Extract the [x, y] coordinate from the center of the cell holding the provided text.  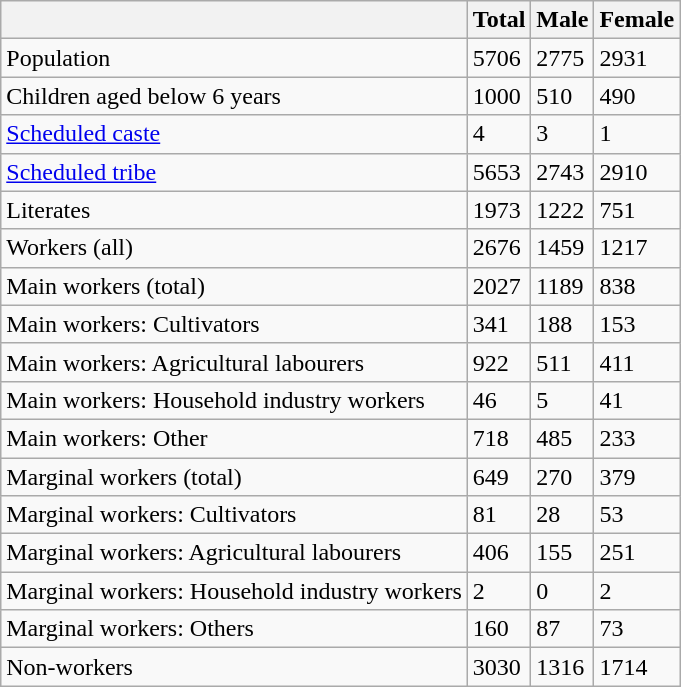
511 [562, 362]
2743 [562, 172]
233 [637, 438]
Marginal workers: Cultivators [234, 515]
Marginal workers (total) [234, 477]
341 [499, 324]
153 [637, 324]
Scheduled tribe [234, 172]
0 [562, 591]
Children aged below 6 years [234, 96]
81 [499, 515]
Main workers: Cultivators [234, 324]
160 [499, 629]
155 [562, 553]
485 [562, 438]
1 [637, 134]
1714 [637, 667]
379 [637, 477]
251 [637, 553]
Main workers (total) [234, 286]
270 [562, 477]
Main workers: Other [234, 438]
Main workers: Agricultural labourers [234, 362]
1189 [562, 286]
411 [637, 362]
188 [562, 324]
5706 [499, 58]
1316 [562, 667]
53 [637, 515]
406 [499, 553]
Marginal workers: Household industry workers [234, 591]
2027 [499, 286]
3030 [499, 667]
Total [499, 20]
4 [499, 134]
2676 [499, 248]
510 [562, 96]
41 [637, 400]
2931 [637, 58]
Female [637, 20]
1217 [637, 248]
649 [499, 477]
73 [637, 629]
5653 [499, 172]
28 [562, 515]
Literates [234, 210]
1973 [499, 210]
2910 [637, 172]
1222 [562, 210]
87 [562, 629]
Marginal workers: Others [234, 629]
718 [499, 438]
1000 [499, 96]
1459 [562, 248]
2775 [562, 58]
46 [499, 400]
922 [499, 362]
Main workers: Household industry workers [234, 400]
Marginal workers: Agricultural labourers [234, 553]
3 [562, 134]
Scheduled caste [234, 134]
Male [562, 20]
Non-workers [234, 667]
838 [637, 286]
5 [562, 400]
Workers (all) [234, 248]
490 [637, 96]
751 [637, 210]
Population [234, 58]
